Find where the given text appears and provide that cell's center as (x, y) coordinate. 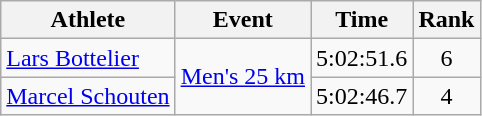
Event (242, 20)
4 (446, 96)
5:02:51.6 (361, 58)
Marcel Schouten (88, 96)
Rank (446, 20)
Time (361, 20)
Athlete (88, 20)
Men's 25 km (242, 77)
5:02:46.7 (361, 96)
6 (446, 58)
Lars Bottelier (88, 58)
